Find where the given text appears and provide that cell's center as [x, y] coordinate. 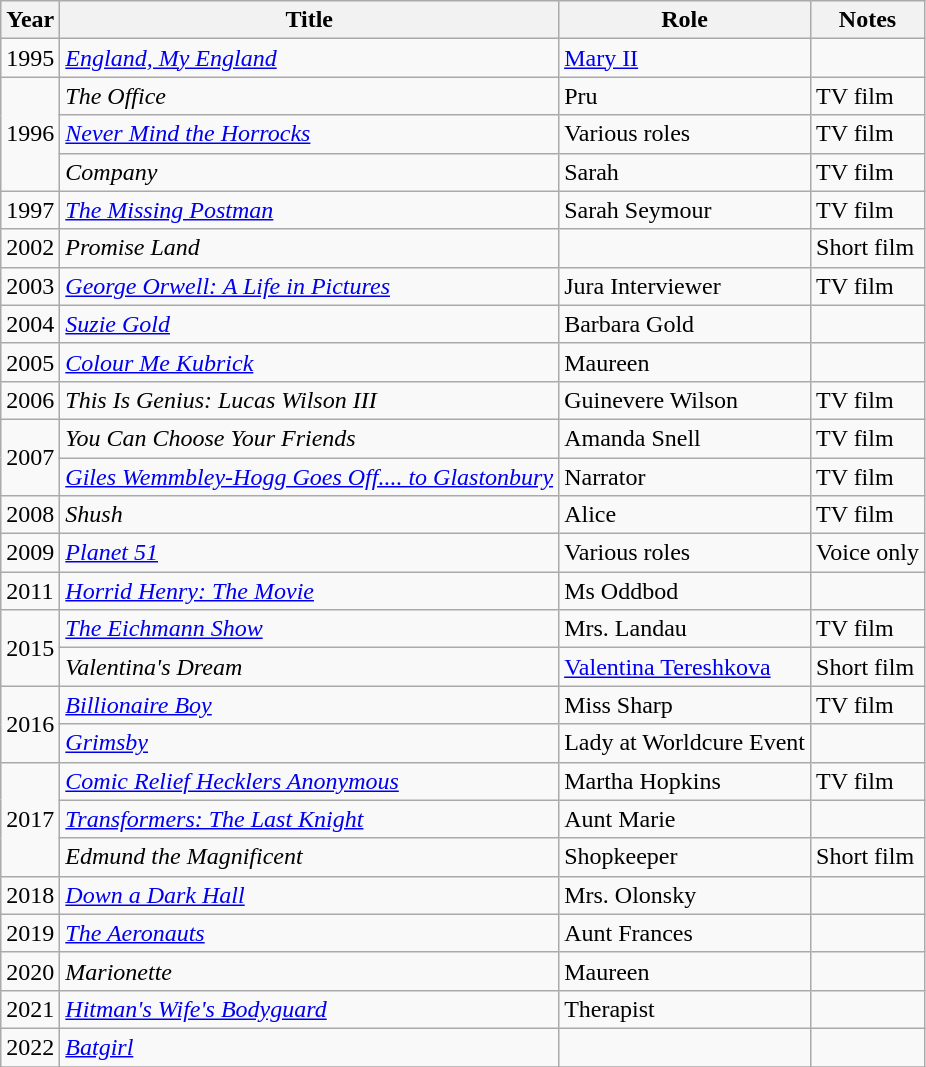
Mrs. Olonsky [685, 895]
Alice [685, 515]
Marionette [310, 971]
2003 [30, 286]
1995 [30, 58]
Suzie Gold [310, 324]
Promise Land [310, 248]
Giles Wemmbley-Hogg Goes Off.... to Glastonbury [310, 477]
Edmund the Magnificent [310, 857]
2011 [30, 591]
Year [30, 20]
England, My England [310, 58]
2009 [30, 553]
Billionaire Boy [310, 705]
2021 [30, 1009]
Sarah [685, 172]
Comic Relief Hecklers Anonymous [310, 781]
Role [685, 20]
You Can Choose Your Friends [310, 438]
2019 [30, 933]
1997 [30, 210]
Jura Interviewer [685, 286]
2016 [30, 724]
Aunt Frances [685, 933]
2002 [30, 248]
The Eichmann Show [310, 629]
Voice only [868, 553]
Barbara Gold [685, 324]
This Is Genius: Lucas Wilson III [310, 400]
2006 [30, 400]
Company [310, 172]
Sarah Seymour [685, 210]
The Office [310, 96]
Transformers: The Last Knight [310, 819]
Ms Oddbod [685, 591]
Planet 51 [310, 553]
Mary II [685, 58]
Mrs. Landau [685, 629]
Therapist [685, 1009]
Aunt Marie [685, 819]
2017 [30, 819]
Pru [685, 96]
Miss Sharp [685, 705]
Batgirl [310, 1047]
2007 [30, 457]
Title [310, 20]
2018 [30, 895]
Guinevere Wilson [685, 400]
Hitman's Wife's Bodyguard [310, 1009]
2015 [30, 648]
The Missing Postman [310, 210]
Narrator [685, 477]
2008 [30, 515]
2004 [30, 324]
The Aeronauts [310, 933]
Martha Hopkins [685, 781]
Colour Me Kubrick [310, 362]
Valentina Tereshkova [685, 667]
Never Mind the Horrocks [310, 134]
1996 [30, 134]
Horrid Henry: The Movie [310, 591]
Shush [310, 515]
Down a Dark Hall [310, 895]
Amanda Snell [685, 438]
Notes [868, 20]
Valentina's Dream [310, 667]
George Orwell: A Life in Pictures [310, 286]
Shopkeeper [685, 857]
2005 [30, 362]
2020 [30, 971]
Lady at Worldcure Event [685, 743]
2022 [30, 1047]
Grimsby [310, 743]
